Detect which cell encompasses the target text, then output its (X, Y) center coordinate. 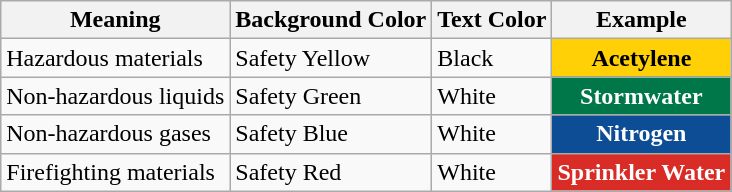
Acetylene (642, 58)
Safety Yellow (331, 58)
Non-hazardous liquids (116, 96)
Black (492, 58)
Example (642, 20)
Non-hazardous gases (116, 134)
Background Color (331, 20)
Safety Blue (331, 134)
Safety Red (331, 172)
Sprinkler Water (642, 172)
Text Color (492, 20)
Meaning (116, 20)
Safety Green (331, 96)
Stormwater (642, 96)
Nitrogen (642, 134)
Hazardous materials (116, 58)
Firefighting materials (116, 172)
